Locate the cell with the specified text and output its (X, Y) center coordinate. 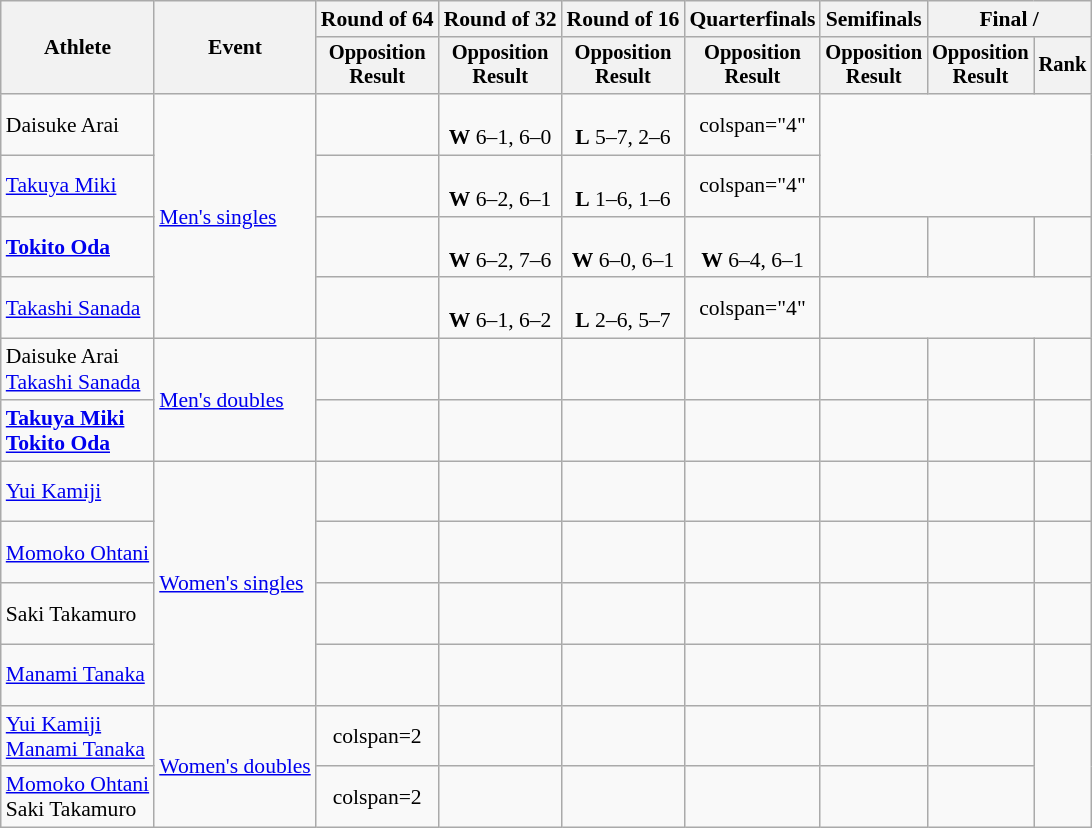
Saki Takamuro (78, 614)
W 6–2, 6–1 (500, 186)
L 2–6, 5–7 (624, 308)
W 6–2, 7–6 (500, 248)
Athlete (78, 48)
Takashi Sanada (78, 308)
Daisuke Arai (78, 124)
W 6–4, 6–1 (752, 248)
Rank (1063, 66)
Final / (1009, 19)
W 6–1, 6–0 (500, 124)
Yui KamijiManami Tanaka (78, 736)
Takuya MikiTokito Oda (78, 430)
Takuya Miki (78, 186)
Tokito Oda (78, 248)
L 1–6, 1–6 (624, 186)
Daisuke AraiTakashi Sanada (78, 370)
Yui Kamiji (78, 492)
Men's doubles (235, 400)
Momoko Ohtani (78, 552)
Round of 32 (500, 19)
Women's doubles (235, 767)
Men's singles (235, 216)
Women's singles (235, 583)
W 6–0, 6–1 (624, 248)
Manami Tanaka (78, 676)
Event (235, 48)
Momoko OhtaniSaki Takamuro (78, 798)
Quarterfinals (752, 19)
Round of 16 (624, 19)
Round of 64 (378, 19)
L 5–7, 2–6 (624, 124)
W 6–1, 6–2 (500, 308)
Semifinals (874, 19)
